Locate the cell with the specified text and output its (X, Y) center coordinate. 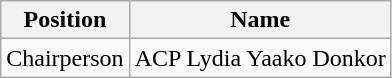
Name (260, 20)
ACP Lydia Yaako Donkor (260, 58)
Chairperson (65, 58)
Position (65, 20)
